From the cell containing the given text, extract its center point as (X, Y) coordinate. 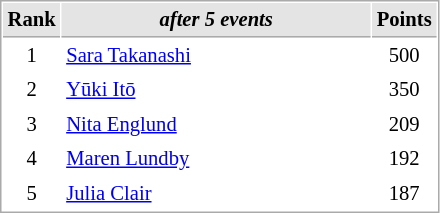
2 (32, 90)
1 (32, 56)
Julia Clair (216, 194)
after 5 events (216, 20)
Points (404, 20)
209 (404, 124)
Nita Englund (216, 124)
4 (32, 158)
187 (404, 194)
500 (404, 56)
Yūki Itō (216, 90)
192 (404, 158)
Maren Lundby (216, 158)
Sara Takanashi (216, 56)
Rank (32, 20)
350 (404, 90)
5 (32, 194)
3 (32, 124)
